Return [X, Y] of the center of cell containing provided text 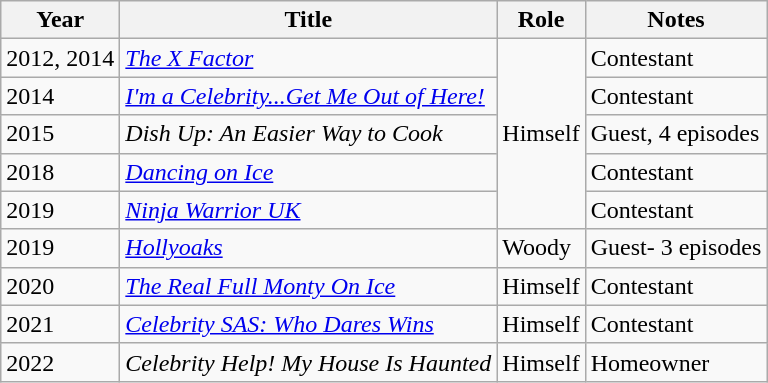
2015 [60, 134]
The Real Full Monty On Ice [308, 286]
2018 [60, 172]
2014 [60, 96]
Ninja Warrior UK [308, 210]
Woody [541, 248]
2020 [60, 286]
Role [541, 20]
Homeowner [676, 362]
2022 [60, 362]
Hollyoaks [308, 248]
Dancing on Ice [308, 172]
2012, 2014 [60, 58]
Dish Up: An Easier Way to Cook [308, 134]
Title [308, 20]
2021 [60, 324]
Guest, 4 episodes [676, 134]
Notes [676, 20]
Celebrity Help! My House Is Haunted [308, 362]
Guest- 3 episodes [676, 248]
I'm a Celebrity...Get Me Out of Here! [308, 96]
Year [60, 20]
Celebrity SAS: Who Dares Wins [308, 324]
The X Factor [308, 58]
